Return the [x, y] coordinate for the center point of the cell that contains the specified text.  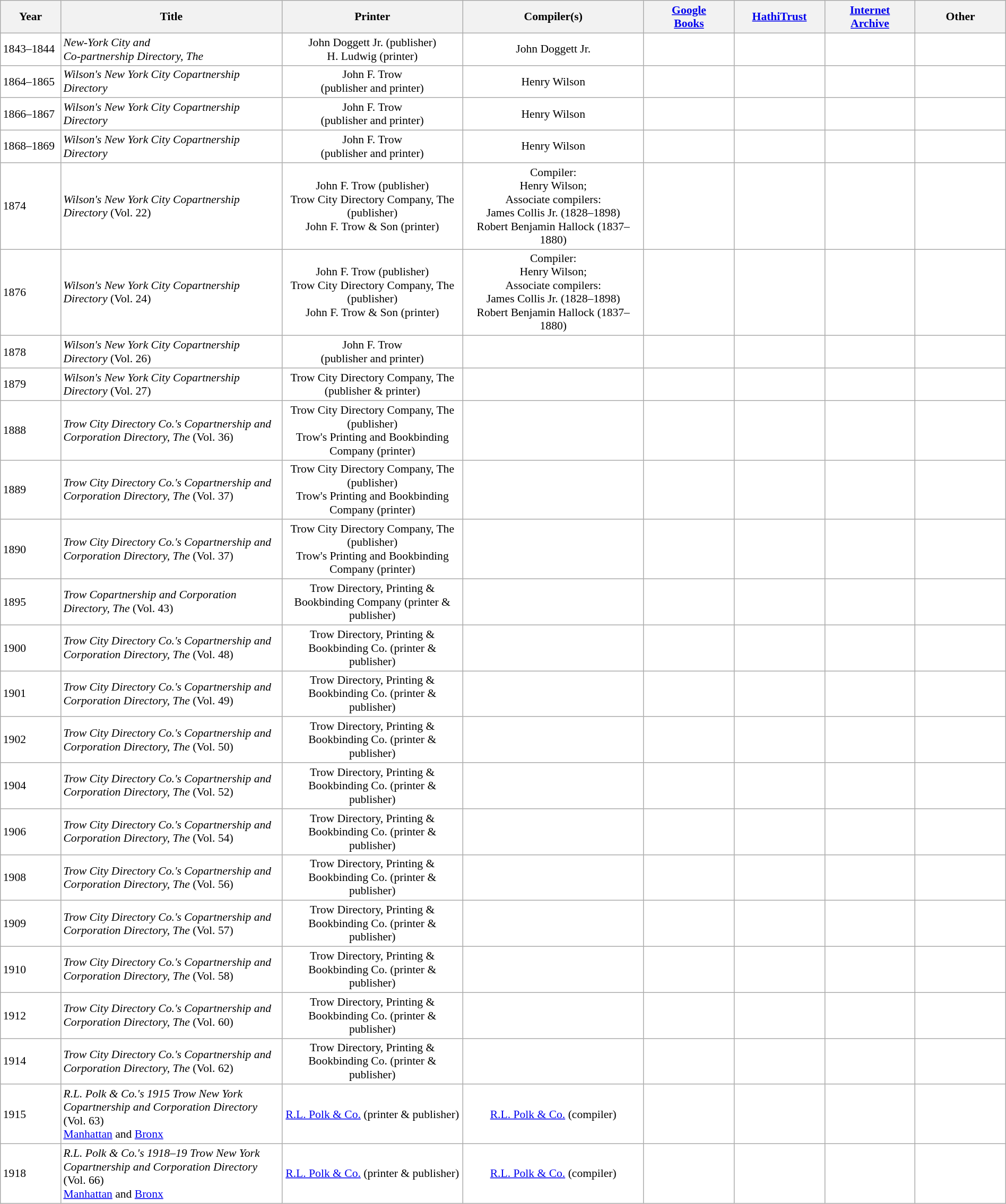
InternetArchive [870, 17]
Trow City Directory Co.'s Copartnership and Corporation Directory, The (Vol. 57) [171, 924]
R.L. Polk & Co.'s 1918–19 Trow New York Copartnership and Corporation Directory (Vol. 66)Manhattan and Bronx [171, 1174]
1874 [31, 206]
1915 [31, 1114]
1876 [31, 293]
1904 [31, 786]
1878 [31, 352]
1912 [31, 1015]
1895 [31, 603]
1866–1867 [31, 115]
Trow City Directory Co.'s Copartnership and Corporation Directory, The (Vol. 48) [171, 648]
1910 [31, 970]
1868–1869 [31, 146]
1918 [31, 1174]
Trow City Directory Company, The (publisher & printer) [372, 384]
Compiler(s) [553, 17]
Wilson's New York City Copartnership Directory (Vol. 24) [171, 293]
Trow City Directory Co.'s Copartnership and Corporation Directory, The (Vol. 36) [171, 430]
GoogleBooks [689, 17]
1901 [31, 694]
R.L. Polk & Co.'s 1915 Trow New York Copartnership and Corporation Directory (Vol. 63)Manhattan and Bronx [171, 1114]
Trow City Directory Co.'s Copartnership and Corporation Directory, The (Vol. 58) [171, 970]
Trow City Directory Co.'s Copartnership and Corporation Directory, The (Vol. 60) [171, 1015]
Trow City Directory Co.'s Copartnership and Corporation Directory, The (Vol. 49) [171, 694]
Trow City Directory Co.'s Copartnership and Corporation Directory, The (Vol. 50) [171, 740]
1879 [31, 384]
1914 [31, 1062]
HathiTrust [779, 17]
1889 [31, 490]
Title [171, 17]
1864–1865 [31, 82]
John Doggett Jr. (publisher)H. Ludwig (printer) [372, 49]
Trow City Directory Co.'s Copartnership and Corporation Directory, The (Vol. 52) [171, 786]
Wilson's New York City Copartnership Directory (Vol. 27) [171, 384]
Other [960, 17]
Trow City Directory Co.'s Copartnership and Corporation Directory, The (Vol. 62) [171, 1062]
1843–1844 [31, 49]
John Doggett Jr. [553, 49]
1888 [31, 430]
New-York City andCo-partnership Directory, The [171, 49]
Wilson's New York City Copartnership Directory (Vol. 26) [171, 352]
Trow Copartnership and Corporation Directory, The (Vol. 43) [171, 603]
Year [31, 17]
Trow City Directory Co.'s Copartnership and Corporation Directory, The (Vol. 54) [171, 832]
1909 [31, 924]
Wilson's New York City Copartnership Directory (Vol. 22) [171, 206]
1906 [31, 832]
1890 [31, 549]
1908 [31, 877]
Printer [372, 17]
Trow City Directory Co.'s Copartnership and Corporation Directory, The (Vol. 56) [171, 877]
Trow Directory, Printing & Bookbinding Company (printer & publisher) [372, 603]
1902 [31, 740]
1900 [31, 648]
